Return the (X, Y) coordinate for the center point of the cell that contains the specified text.  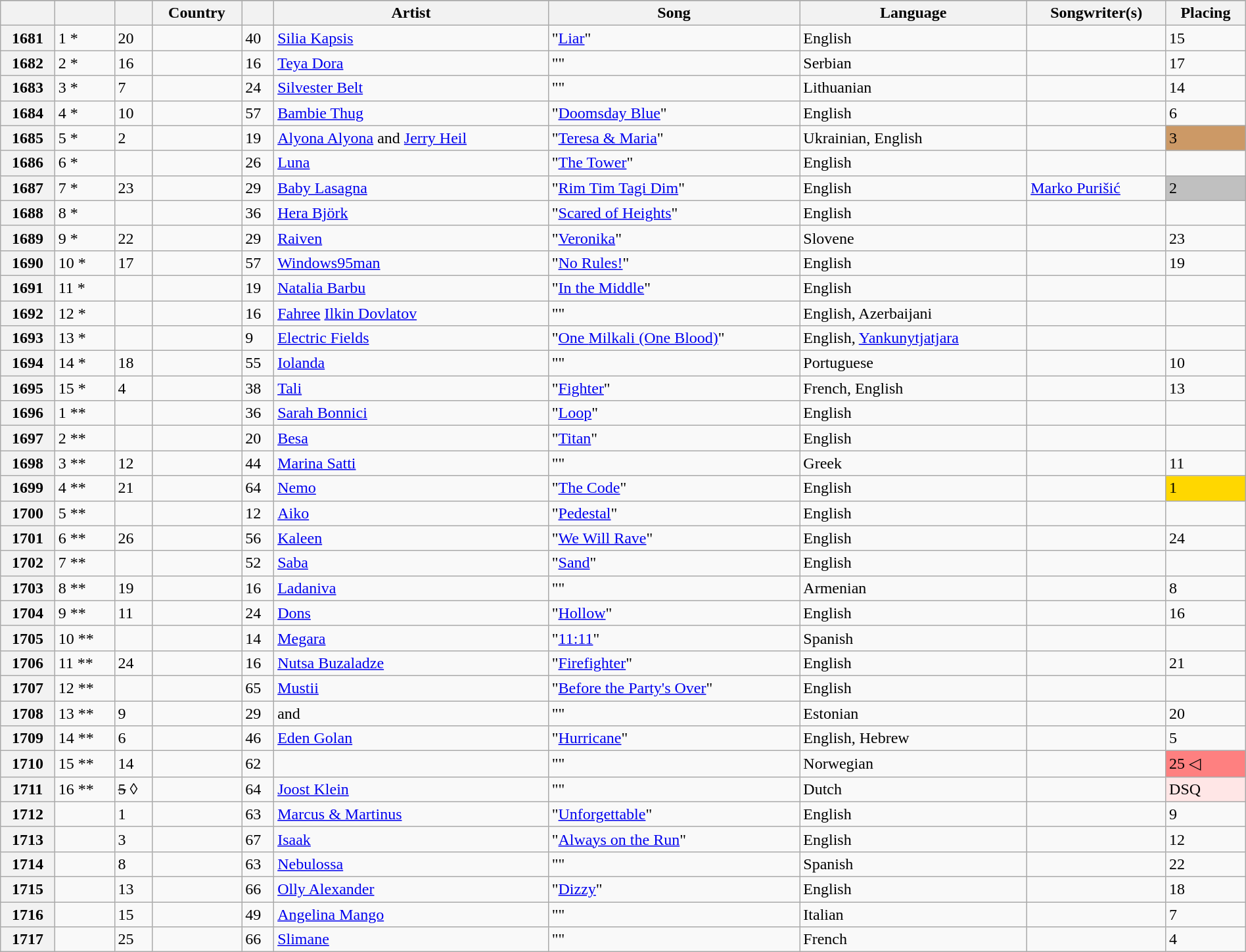
10 * (84, 263)
6 * (84, 163)
"Always on the Run" (674, 839)
"Fighter" (674, 388)
1713 (28, 839)
Besa (411, 438)
8 ** (84, 588)
5 ◊ (133, 789)
1693 (28, 338)
Iolanda (411, 363)
Saba (411, 563)
9 ** (84, 613)
1695 (28, 388)
English, Yankunytjatjara (913, 338)
49 (258, 914)
"We Will Rave" (674, 538)
1707 (28, 688)
"No Rules!" (674, 263)
1714 (28, 864)
7 * (84, 188)
"Titan" (674, 438)
French, English (913, 388)
"Hollow" (674, 613)
10 ** (84, 638)
1691 (28, 288)
Olly Alexander (411, 889)
"One Milkali (One Blood)" (674, 338)
Silvester Belt (411, 88)
1715 (28, 889)
Megara (411, 638)
"Hurricane" (674, 738)
1710 (28, 764)
"The Code" (674, 488)
French (913, 940)
Silia Kapsis (411, 38)
1702 (28, 563)
"Pedestal" (674, 513)
14 * (84, 363)
Angelina Mango (411, 914)
Portuguese (913, 363)
English, Hebrew (913, 738)
5 (1206, 738)
Country (196, 13)
1684 (28, 113)
1698 (28, 463)
English, Azerbaijani (913, 313)
1701 (28, 538)
Electric Fields (411, 338)
12 ** (84, 688)
Alyona Alyona and Jerry Heil (411, 138)
1699 (28, 488)
Fahree Ilkin Dovlatov (411, 313)
Songwriter(s) (1096, 13)
"Liar" (674, 38)
9 * (84, 238)
Dutch (913, 789)
1688 (28, 213)
62 (258, 764)
1717 (28, 940)
Slimane (411, 940)
52 (258, 563)
1687 (28, 188)
6 ** (84, 538)
46 (258, 738)
Raiven (411, 238)
65 (258, 688)
Artist (411, 13)
"Firefighter" (674, 663)
Language (913, 13)
Aiko (411, 513)
Nutsa Buzaladze (411, 663)
"Veronika" (674, 238)
Bambie Thug (411, 113)
1692 (28, 313)
4 * (84, 113)
56 (258, 538)
1685 (28, 138)
Hera Björk (411, 213)
25 (133, 940)
"Doomsday Blue" (674, 113)
Joost Klein (411, 789)
1689 (28, 238)
38 (258, 388)
Nemo (411, 488)
1696 (28, 413)
Italian (913, 914)
Eden Golan (411, 738)
"Before the Party's Over" (674, 688)
5 ** (84, 513)
Dons (411, 613)
Baby Lasagna (411, 188)
1681 (28, 38)
1686 (28, 163)
12 * (84, 313)
1711 (28, 789)
"Unforgettable" (674, 814)
"Teresa & Maria" (674, 138)
1712 (28, 814)
DSQ (1206, 789)
1706 (28, 663)
"In the Middle" (674, 288)
Natalia Barbu (411, 288)
15 * (84, 388)
3 * (84, 88)
"The Tower" (674, 163)
Slovene (913, 238)
Sarah Bonnici (411, 413)
40 (258, 38)
1 * (84, 38)
"11:11" (674, 638)
1703 (28, 588)
5 * (84, 138)
"Rim Tim Tagi Dim" (674, 188)
2 * (84, 63)
Marko Purišić (1096, 188)
25 ◁ (1206, 764)
Norwegian (913, 764)
Ladaniva (411, 588)
Song (674, 13)
1700 (28, 513)
Estonian (913, 713)
11 ** (84, 663)
"Loop" (674, 413)
55 (258, 363)
and (411, 713)
Windows95man (411, 263)
"Scared of Heights" (674, 213)
Mustii (411, 688)
1708 (28, 713)
1709 (28, 738)
1705 (28, 638)
13 * (84, 338)
1 ** (84, 413)
Greek (913, 463)
16 ** (84, 789)
1694 (28, 363)
Isaak (411, 839)
Tali (411, 388)
7 ** (84, 563)
Kaleen (411, 538)
15 ** (84, 764)
Placing (1206, 13)
Marcus & Martinus (411, 814)
Teya Dora (411, 63)
44 (258, 463)
14 ** (84, 738)
8 * (84, 213)
67 (258, 839)
3 ** (84, 463)
11 * (84, 288)
2 ** (84, 438)
1690 (28, 263)
4 ** (84, 488)
1682 (28, 63)
Nebulossa (411, 864)
13 ** (84, 713)
Marina Satti (411, 463)
Ukrainian, English (913, 138)
1716 (28, 914)
Serbian (913, 63)
Luna (411, 163)
"Sand" (674, 563)
Lithuanian (913, 88)
"Dizzy" (674, 889)
Armenian (913, 588)
1697 (28, 438)
1704 (28, 613)
1683 (28, 88)
